Search for the cell housing the specified text and yield its (X, Y) center coordinate. 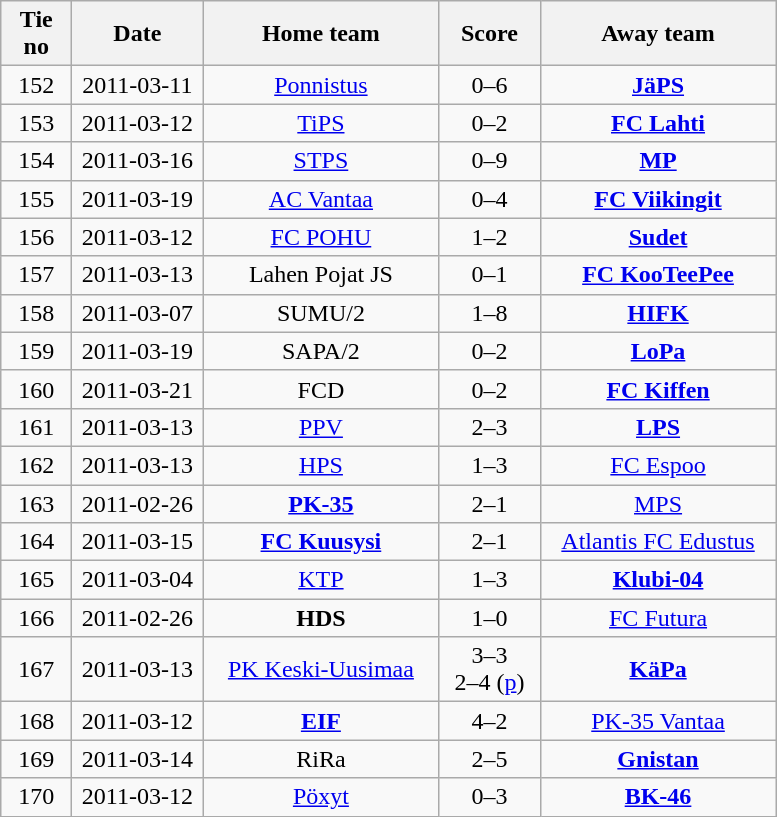
LoPa (658, 351)
Tie no (36, 34)
0–1 (490, 275)
FC Espoo (658, 465)
155 (36, 199)
Home team (321, 34)
152 (36, 85)
165 (36, 580)
0–6 (490, 85)
PK Keski-Uusimaa (321, 670)
FC Viikingit (658, 199)
170 (36, 797)
0–4 (490, 199)
0–9 (490, 161)
HDS (321, 618)
2011-03-04 (138, 580)
164 (36, 542)
163 (36, 503)
MPS (658, 503)
2–3 (490, 427)
SAPA/2 (321, 351)
Score (490, 34)
159 (36, 351)
2–5 (490, 759)
LPS (658, 427)
2011-03-21 (138, 389)
Date (138, 34)
157 (36, 275)
153 (36, 123)
Pöxyt (321, 797)
STPS (321, 161)
1–2 (490, 237)
HIFK (658, 313)
EIF (321, 721)
PK-35 (321, 503)
3–3 2–4 (p) (490, 670)
Away team (658, 34)
RiRa (321, 759)
158 (36, 313)
161 (36, 427)
169 (36, 759)
PK-35 Vantaa (658, 721)
SUMU/2 (321, 313)
PPV (321, 427)
FC Lahti (658, 123)
1–8 (490, 313)
167 (36, 670)
162 (36, 465)
Lahen Pojat JS (321, 275)
MP (658, 161)
Atlantis FC Edustus (658, 542)
JäPS (658, 85)
2011-03-16 (138, 161)
FC POHU (321, 237)
FC Kiffen (658, 389)
154 (36, 161)
0–3 (490, 797)
AC Vantaa (321, 199)
KäPa (658, 670)
166 (36, 618)
2011-03-11 (138, 85)
FC KooTeePee (658, 275)
156 (36, 237)
FC Futura (658, 618)
Sudet (658, 237)
2011-03-14 (138, 759)
FCD (321, 389)
Gnistan (658, 759)
TiPS (321, 123)
BK-46 (658, 797)
FC Kuusysi (321, 542)
1–0 (490, 618)
KTP (321, 580)
Klubi-04 (658, 580)
2011-03-15 (138, 542)
2011-03-07 (138, 313)
Ponnistus (321, 85)
160 (36, 389)
168 (36, 721)
4–2 (490, 721)
HPS (321, 465)
